Search for the cell housing the specified text and yield its [x, y] center coordinate. 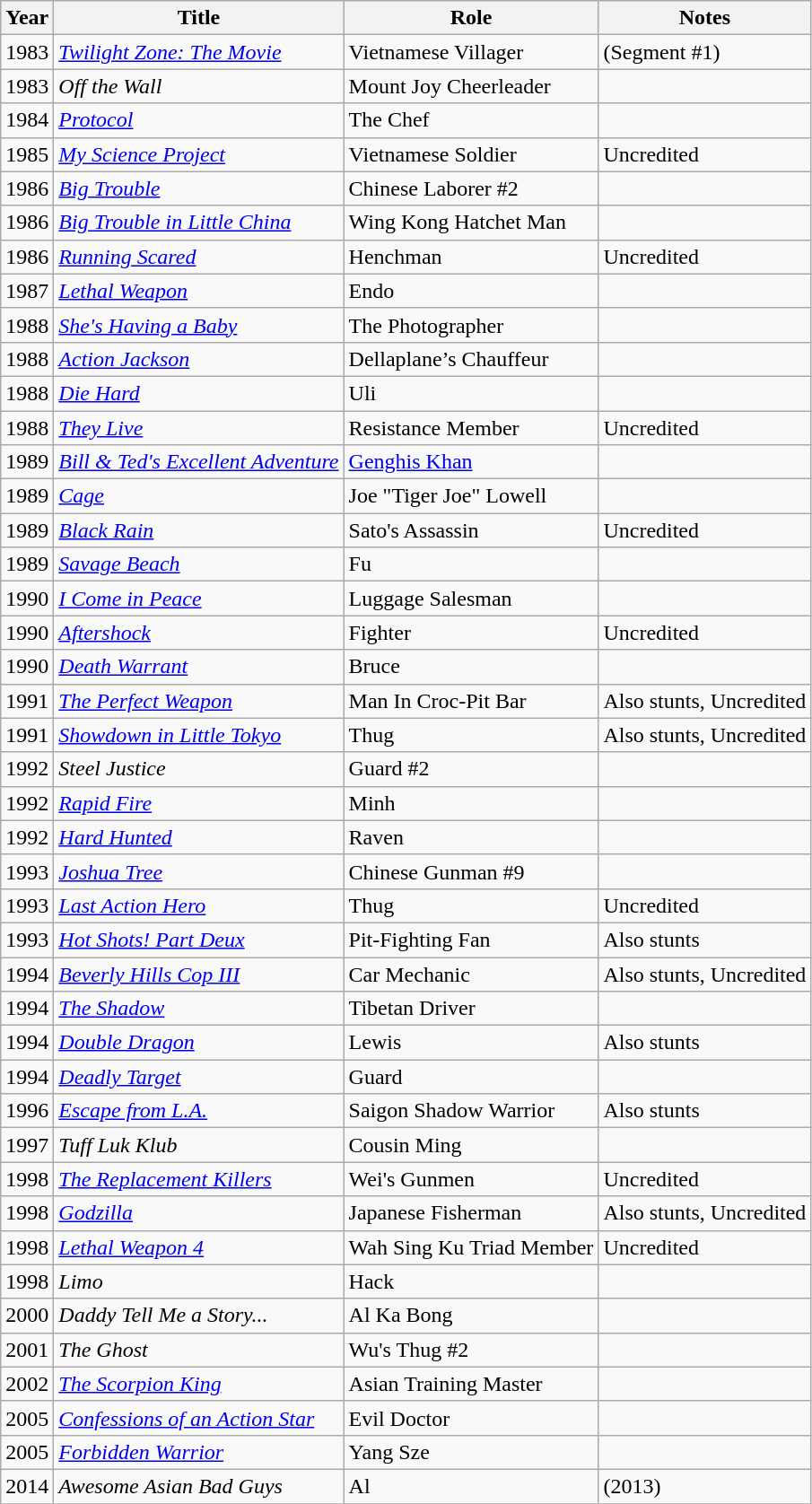
(2013) [705, 1486]
Fighter [471, 633]
Dellaplane’s Chauffeur [471, 359]
Endo [471, 291]
Year [27, 18]
1997 [27, 1145]
Hard Hunted [199, 837]
The Replacement Killers [199, 1179]
Chinese Laborer #2 [471, 188]
1996 [27, 1111]
Wu's Thug #2 [471, 1350]
I Come in Peace [199, 599]
Wei's Gunmen [471, 1179]
Savage Beach [199, 564]
The Ghost [199, 1350]
Cage [199, 496]
Notes [705, 18]
She's Having a Baby [199, 325]
Pit-Fighting Fan [471, 940]
2014 [27, 1486]
Role [471, 18]
Wah Sing Ku Triad Member [471, 1247]
Double Dragon [199, 1043]
Resistance Member [471, 428]
Joe "Tiger Joe" Lowell [471, 496]
Al Ka Bong [471, 1316]
Cousin Ming [471, 1145]
The Chef [471, 120]
Evil Doctor [471, 1418]
Action Jackson [199, 359]
Fu [471, 564]
Bruce [471, 667]
Big Trouble in Little China [199, 223]
Title [199, 18]
Vietnamese Villager [471, 52]
Escape from L.A. [199, 1111]
Saigon Shadow Warrior [471, 1111]
Showdown in Little Tokyo [199, 735]
Godzilla [199, 1213]
Bill & Ted's Excellent Adventure [199, 462]
The Photographer [471, 325]
2000 [27, 1316]
1984 [27, 120]
Daddy Tell Me a Story... [199, 1316]
Chinese Gunman #9 [471, 871]
Mount Joy Cheerleader [471, 86]
The Perfect Weapon [199, 701]
Confessions of an Action Star [199, 1418]
Luggage Salesman [471, 599]
Last Action Hero [199, 905]
1987 [27, 291]
Beverly Hills Cop III [199, 974]
Twilight Zone: The Movie [199, 52]
Man In Croc-Pit Bar [471, 701]
Hack [471, 1281]
Guard [471, 1077]
Lethal Weapon 4 [199, 1247]
Aftershock [199, 633]
Running Scared [199, 257]
Genghis Khan [471, 462]
Raven [471, 837]
Asian Training Master [471, 1384]
Tuff Luk Klub [199, 1145]
Off the Wall [199, 86]
The Shadow [199, 1009]
Die Hard [199, 393]
They Live [199, 428]
2001 [27, 1350]
My Science Project [199, 154]
Awesome Asian Bad Guys [199, 1486]
Vietnamese Soldier [471, 154]
Uli [471, 393]
Rapid Fire [199, 803]
Guard #2 [471, 769]
Big Trouble [199, 188]
Sato's Assassin [471, 530]
Protocol [199, 120]
Al [471, 1486]
Car Mechanic [471, 974]
Steel Justice [199, 769]
Death Warrant [199, 667]
Wing Kong Hatchet Man [471, 223]
Tibetan Driver [471, 1009]
Lewis [471, 1043]
Hot Shots! Part Deux [199, 940]
Minh [471, 803]
Forbidden Warrior [199, 1452]
Lethal Weapon [199, 291]
2002 [27, 1384]
The Scorpion King [199, 1384]
Yang Sze [471, 1452]
Limo [199, 1281]
(Segment #1) [705, 52]
Henchman [471, 257]
Black Rain [199, 530]
1985 [27, 154]
Deadly Target [199, 1077]
Joshua Tree [199, 871]
Japanese Fisherman [471, 1213]
